Return [X, Y] of the center of cell containing provided text 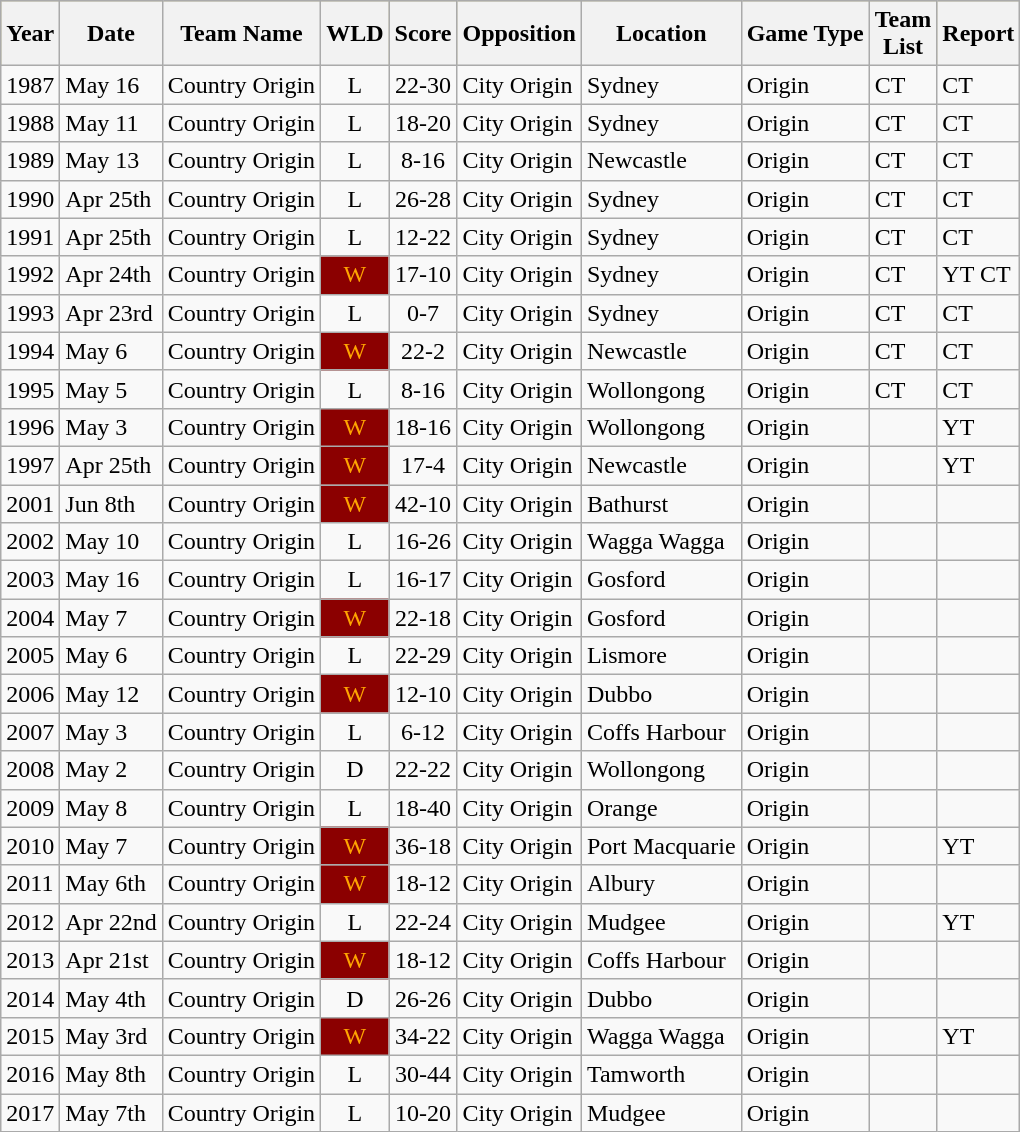
Lismore [661, 656]
Game Type [805, 34]
1997 [30, 465]
36-18 [423, 846]
26-26 [423, 998]
2004 [30, 618]
2007 [30, 732]
2008 [30, 770]
Year [30, 34]
17-4 [423, 465]
May 8 [111, 808]
May 11 [111, 123]
2009 [30, 808]
Albury [661, 884]
Orange [661, 808]
1992 [30, 275]
16-17 [423, 580]
2016 [30, 1074]
May 2 [111, 770]
16-26 [423, 542]
2013 [30, 960]
18-40 [423, 808]
Location [661, 34]
Team Name [241, 34]
Opposition [519, 34]
May 5 [111, 389]
1988 [30, 123]
2002 [30, 542]
2017 [30, 1113]
1991 [30, 237]
May 4th [111, 998]
18-16 [423, 427]
TeamList [903, 34]
26-28 [423, 199]
Score [423, 34]
May 10 [111, 542]
0-7 [423, 313]
1993 [30, 313]
Jun 8th [111, 503]
22-2 [423, 351]
May 12 [111, 694]
10-20 [423, 1113]
1989 [30, 161]
WLD [355, 34]
2015 [30, 1036]
Apr 24th [111, 275]
2010 [30, 846]
May 3rd [111, 1036]
22-18 [423, 618]
30-44 [423, 1074]
Port Macquarie [661, 846]
2003 [30, 580]
Apr 21st [111, 960]
Bathurst [661, 503]
22-29 [423, 656]
6-12 [423, 732]
17-10 [423, 275]
2001 [30, 503]
1995 [30, 389]
May 8th [111, 1074]
18-20 [423, 123]
12-22 [423, 237]
42-10 [423, 503]
Apr 23rd [111, 313]
Date [111, 34]
Apr 22nd [111, 922]
22-24 [423, 922]
1987 [30, 85]
Report [978, 34]
2012 [30, 922]
May 13 [111, 161]
2014 [30, 998]
2006 [30, 694]
2011 [30, 884]
34-22 [423, 1036]
22-22 [423, 770]
Tamworth [661, 1074]
May 6th [111, 884]
1990 [30, 199]
2005 [30, 656]
22-30 [423, 85]
May 7th [111, 1113]
YT CT [978, 275]
1994 [30, 351]
1996 [30, 427]
12-10 [423, 694]
